Identify which cell holds the provided text, then report its [x, y] central coordinate. 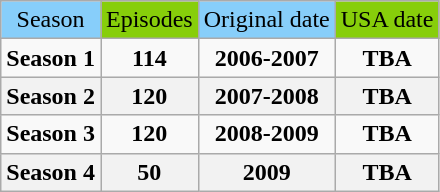
2009 [266, 172]
USA date [387, 20]
Season [51, 20]
Season 4 [51, 172]
Episodes [149, 20]
Season 1 [51, 58]
2006-2007 [266, 58]
50 [149, 172]
2007-2008 [266, 96]
Season 2 [51, 96]
Season 3 [51, 134]
Original date [266, 20]
2008-2009 [266, 134]
114 [149, 58]
